Provide the [x, y] coordinate of the cell's center where the given text is located.  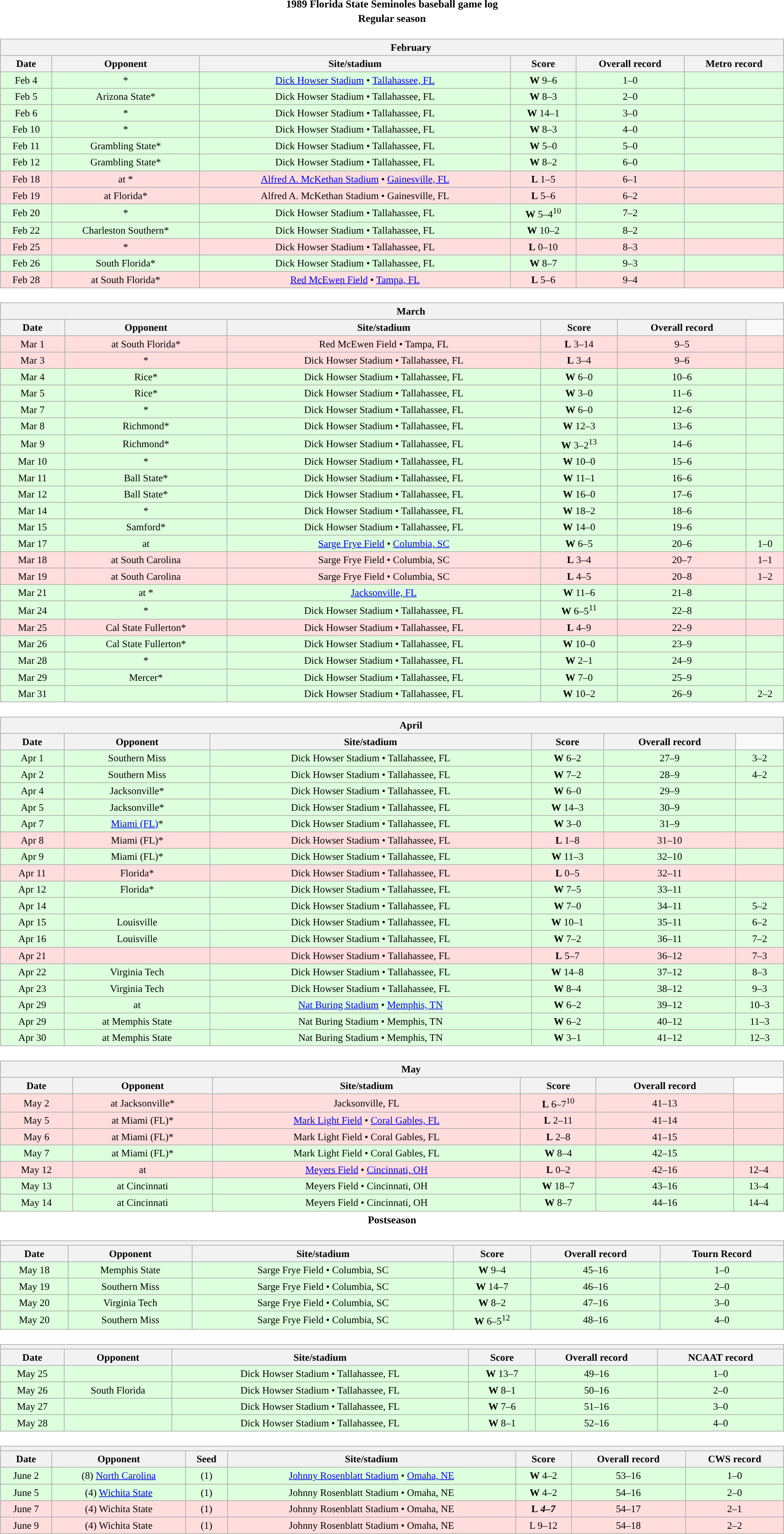
Mar 17 [32, 543]
June 2 [26, 1476]
Feb 12 [26, 162]
May 12 [37, 1170]
L 3–14 [579, 344]
32–10 [669, 857]
18–6 [682, 511]
Apr 14 [32, 906]
L 1–8 [567, 840]
W 7–5 [567, 890]
24–9 [682, 661]
W 14–0 [579, 527]
Tourn Record [722, 1254]
Mar 8 [32, 426]
48–16 [595, 1320]
W 18–2 [579, 511]
16–6 [682, 478]
4–2 [759, 774]
Apr 1 [32, 758]
46–16 [595, 1286]
Apr 9 [32, 857]
38–12 [669, 988]
17–6 [682, 494]
41–15 [665, 1137]
Apr 7 [32, 824]
CWS record [735, 1459]
6–0 [630, 162]
Apr 22 [32, 972]
W 2–1 [579, 661]
W 16–0 [579, 494]
5–0 [630, 146]
Mar 24 [32, 610]
20–8 [682, 576]
May 26 [32, 1390]
W 11–6 [579, 593]
33–11 [669, 890]
L 2–11 [558, 1121]
L 0–5 [567, 873]
NCAAT record [721, 1357]
W 14–1 [543, 113]
37–12 [669, 972]
28–9 [669, 774]
19–6 [682, 527]
12–4 [759, 1170]
May 13 [37, 1186]
Mar 5 [32, 393]
(8) North Carolina [119, 1476]
42–16 [665, 1170]
20–6 [682, 543]
May 27 [32, 1407]
Feb 4 [26, 80]
Mar 29 [32, 677]
9–4 [630, 280]
W 10–1 [567, 922]
1–2 [765, 576]
Mar 9 [32, 444]
Mercer* [146, 677]
Mar 15 [32, 527]
Mar 3 [32, 361]
12–3 [759, 1037]
45–16 [595, 1270]
Feb 10 [26, 130]
35–11 [669, 922]
L 5–7 [567, 955]
Mar 4 [32, 377]
42–15 [665, 1153]
Samford* [146, 527]
25–9 [682, 677]
W 3–213 [579, 444]
Apr 2 [32, 774]
41–12 [669, 1037]
30–9 [669, 807]
50–16 [597, 1390]
W 6–511 [579, 610]
Mar 31 [32, 693]
Feb 25 [26, 247]
27–9 [669, 758]
5–2 [759, 906]
54–18 [628, 1525]
11–3 [759, 1021]
34–11 [669, 906]
May [392, 1069]
Mar 11 [32, 478]
Arizona State* [126, 97]
12–6 [682, 410]
May 5 [37, 1121]
May 19 [34, 1286]
49–16 [597, 1374]
W 14–8 [567, 972]
Mar 12 [32, 494]
Mar 10 [32, 461]
May 7 [37, 1153]
W 14–7 [492, 1286]
South Florida [118, 1390]
Mar 18 [32, 560]
40–12 [669, 1021]
W 11–1 [579, 478]
L 0–2 [558, 1170]
Feb 5 [26, 97]
41–13 [665, 1103]
L 1–5 [543, 179]
Charleston Southern* [126, 230]
April [392, 725]
June 5 [26, 1492]
W 5–0 [543, 146]
May 28 [32, 1423]
Feb 26 [26, 263]
44–16 [665, 1203]
21–8 [682, 593]
at Jacksonville* [143, 1103]
W 12–3 [579, 426]
20–7 [682, 560]
W 13–7 [502, 1374]
Mar 7 [32, 410]
52–16 [597, 1423]
6–1 [630, 179]
39–12 [669, 1005]
14–6 [682, 444]
Feb 20 [26, 213]
Feb 19 [26, 196]
32–11 [669, 873]
W 7–6 [502, 1407]
Metro record [734, 64]
8–2 [630, 230]
Apr 4 [32, 791]
W 5–410 [543, 213]
Apr 30 [32, 1037]
Apr 5 [32, 807]
47–16 [595, 1303]
36–12 [669, 955]
W 6–5 [579, 543]
May 25 [32, 1374]
Mar 21 [32, 593]
41–14 [665, 1121]
13–4 [759, 1186]
W 11–3 [567, 857]
Feb 6 [26, 113]
43–16 [665, 1186]
Feb 18 [26, 179]
Memphis State [130, 1270]
L 4–9 [579, 628]
Apr 12 [32, 890]
May 2 [37, 1103]
53–16 [628, 1476]
W 18–7 [558, 1186]
1–1 [765, 560]
Apr 15 [32, 922]
2–1 [735, 1509]
W 6–512 [492, 1320]
Mar 19 [32, 576]
L 9–12 [543, 1525]
13–6 [682, 426]
Mar 14 [32, 511]
22–9 [682, 628]
Feb 28 [26, 280]
7–3 [759, 955]
Apr 8 [32, 840]
11–6 [682, 393]
W 9–4 [492, 1270]
26–9 [682, 693]
W 14–3 [567, 807]
22–8 [682, 610]
31–10 [669, 840]
Mar 25 [32, 628]
May 6 [37, 1137]
Apr 16 [32, 939]
Seed [206, 1459]
9–6 [682, 361]
10–6 [682, 377]
South Florida* [126, 263]
Apr 23 [32, 988]
February [392, 47]
June 7 [26, 1509]
L 6–710 [558, 1103]
May 18 [34, 1270]
L 2–8 [558, 1137]
14–4 [759, 1203]
L 4–7 [543, 1509]
31–9 [669, 824]
Feb 22 [26, 230]
54–16 [628, 1492]
23–9 [682, 644]
51–16 [597, 1407]
at Florida* [126, 196]
Feb 11 [26, 146]
W 3–1 [567, 1037]
3–2 [759, 758]
29–9 [669, 791]
15–6 [682, 461]
Mar 28 [32, 661]
Mar 26 [32, 644]
June 9 [26, 1525]
36–11 [669, 939]
W 9–6 [543, 80]
May 14 [37, 1203]
54–17 [628, 1509]
L 4–5 [579, 576]
Apr 21 [32, 955]
March [392, 311]
L 0–10 [543, 247]
Mar 1 [32, 344]
Apr 11 [32, 873]
10–3 [759, 1005]
9–5 [682, 344]
